Output the [x, y] coordinate of the center of the cell containing the given text.  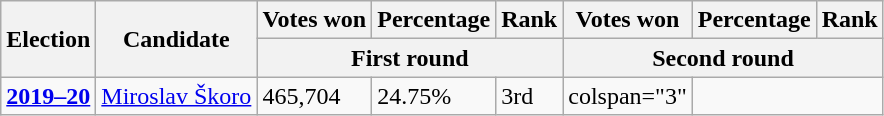
Election [48, 39]
2019–20 [48, 96]
3rd [530, 96]
465,704 [314, 96]
Miroslav Škoro [176, 96]
First round [410, 58]
colspan="3" [628, 96]
Second round [724, 58]
24.75% [434, 96]
Candidate [176, 39]
